Return (x, y) of the center of cell containing provided text 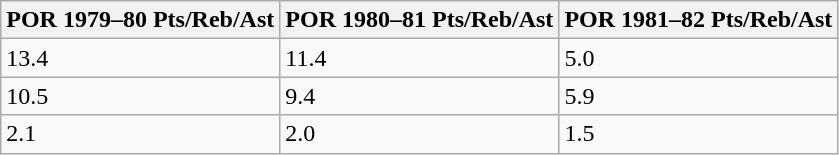
2.1 (140, 134)
5.0 (698, 58)
13.4 (140, 58)
11.4 (420, 58)
POR 1979–80 Pts/Reb/Ast (140, 20)
9.4 (420, 96)
POR 1980–81 Pts/Reb/Ast (420, 20)
10.5 (140, 96)
POR 1981–82 Pts/Reb/Ast (698, 20)
2.0 (420, 134)
5.9 (698, 96)
1.5 (698, 134)
